Pinpoint the cell where the given text exists, returning its (X, Y) midpoint coordinate. 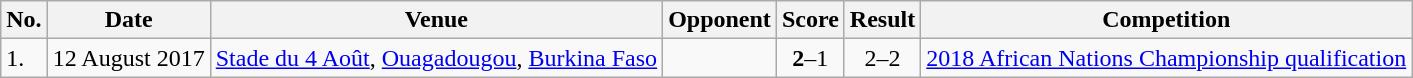
Competition (1166, 20)
Venue (436, 20)
12 August 2017 (128, 58)
2018 African Nations Championship qualification (1166, 58)
Opponent (720, 20)
Result (882, 20)
Stade du 4 Août, Ouagadougou, Burkina Faso (436, 58)
2–1 (810, 58)
1. (24, 58)
No. (24, 20)
Date (128, 20)
Score (810, 20)
2–2 (882, 58)
